Scan for the cell matching the given text and deliver its (x, y) coordinate at center. 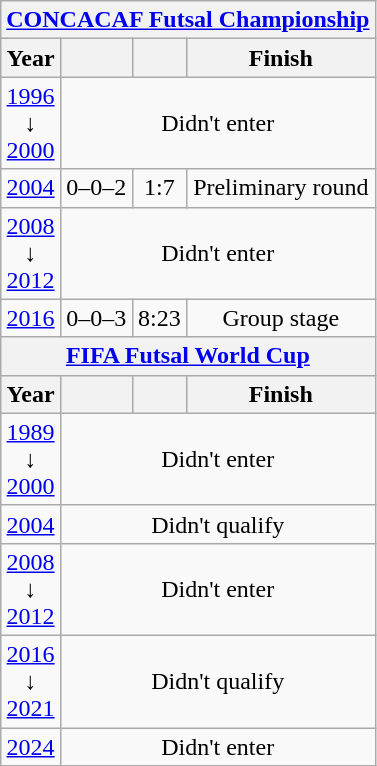
2016 (31, 318)
CONCACAF Futsal Championship (188, 20)
8:23 (159, 318)
Preliminary round (281, 188)
1:7 (159, 188)
1996↓ 2000 (31, 123)
1989↓ 2000 (31, 459)
FIFA Futsal World Cup (188, 356)
0–0–2 (96, 188)
Group stage (281, 318)
2016↓ 2021 (31, 681)
2024 (31, 747)
0–0–3 (96, 318)
